Pinpoint the cell where the given text exists, returning its (X, Y) midpoint coordinate. 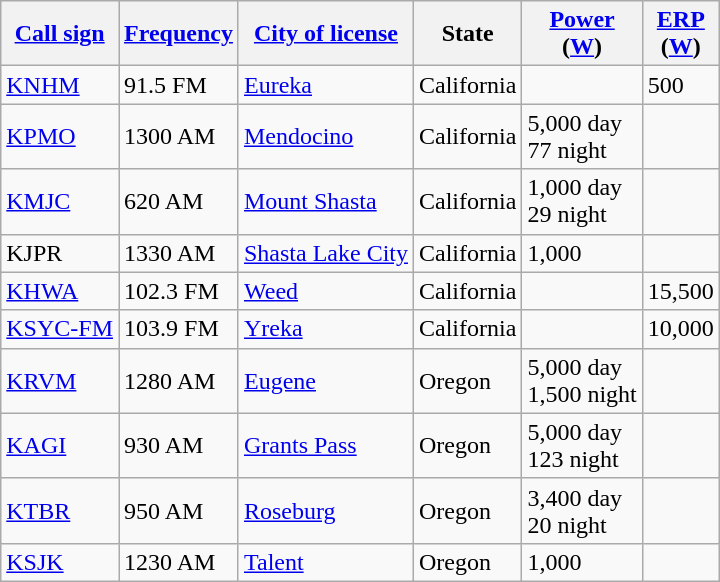
Grants Pass (326, 446)
Mount Shasta (326, 202)
5,000 day1,500 night (582, 380)
City of license (326, 34)
KNHM (60, 85)
1300 AM (179, 136)
KHWA (60, 291)
91.5 FM (179, 85)
Frequency (179, 34)
KRVM (60, 380)
Power(W) (582, 34)
3,400 day20 night (582, 510)
950 AM (179, 510)
102.3 FM (179, 291)
Weed (326, 291)
ERP(W) (680, 34)
620 AM (179, 202)
1330 AM (179, 253)
Eureka (326, 85)
Yreka (326, 329)
KSYC-FM (60, 329)
5,000 day123 night (582, 446)
1280 AM (179, 380)
1,000 day29 night (582, 202)
KTBR (60, 510)
KSJK (60, 562)
930 AM (179, 446)
Mendocino (326, 136)
Call sign (60, 34)
5,000 day77 night (582, 136)
Eugene (326, 380)
Shasta Lake City (326, 253)
KAGI (60, 446)
KJPR (60, 253)
Roseburg (326, 510)
State (468, 34)
KMJC (60, 202)
103.9 FM (179, 329)
10,000 (680, 329)
1230 AM (179, 562)
15,500 (680, 291)
Talent (326, 562)
KPMO (60, 136)
500 (680, 85)
